Provide the [x, y] coordinate of the cell's center where the given text is located.  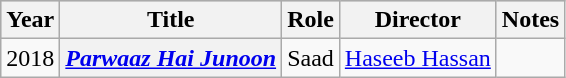
Title [171, 20]
Notes [530, 20]
Parwaaz Hai Junoon [171, 58]
Haseeb Hassan [418, 58]
Director [418, 20]
2018 [30, 58]
Role [311, 20]
Saad [311, 58]
Year [30, 20]
